From the cell containing the given text, extract its center point as (x, y) coordinate. 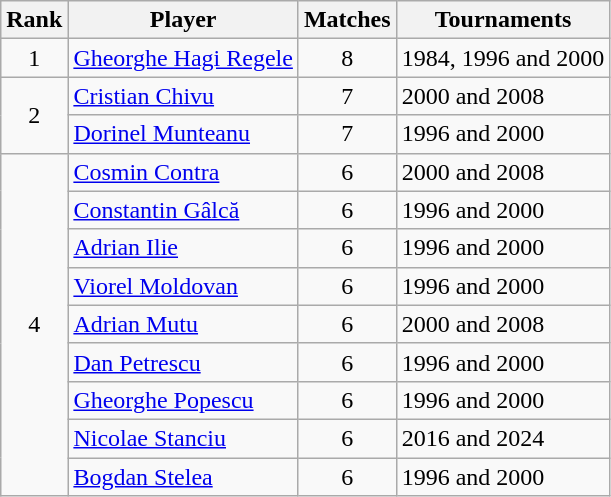
Dorinel Munteanu (184, 134)
Nicolae Stanciu (184, 438)
2 (34, 115)
1984, 1996 and 2000 (503, 58)
Bogdan Stelea (184, 477)
Matches (347, 20)
Constantin Gâlcă (184, 210)
Cosmin Contra (184, 172)
Cristian Chivu (184, 96)
4 (34, 324)
Gheorghe Hagi Regele (184, 58)
Adrian Ilie (184, 248)
Viorel Moldovan (184, 286)
Gheorghe Popescu (184, 400)
Tournaments (503, 20)
Player (184, 20)
Adrian Mutu (184, 324)
Dan Petrescu (184, 362)
8 (347, 58)
2016 and 2024 (503, 438)
1 (34, 58)
Rank (34, 20)
